Capture the cell that displays the provided text and extract its (X, Y) central coordinate. 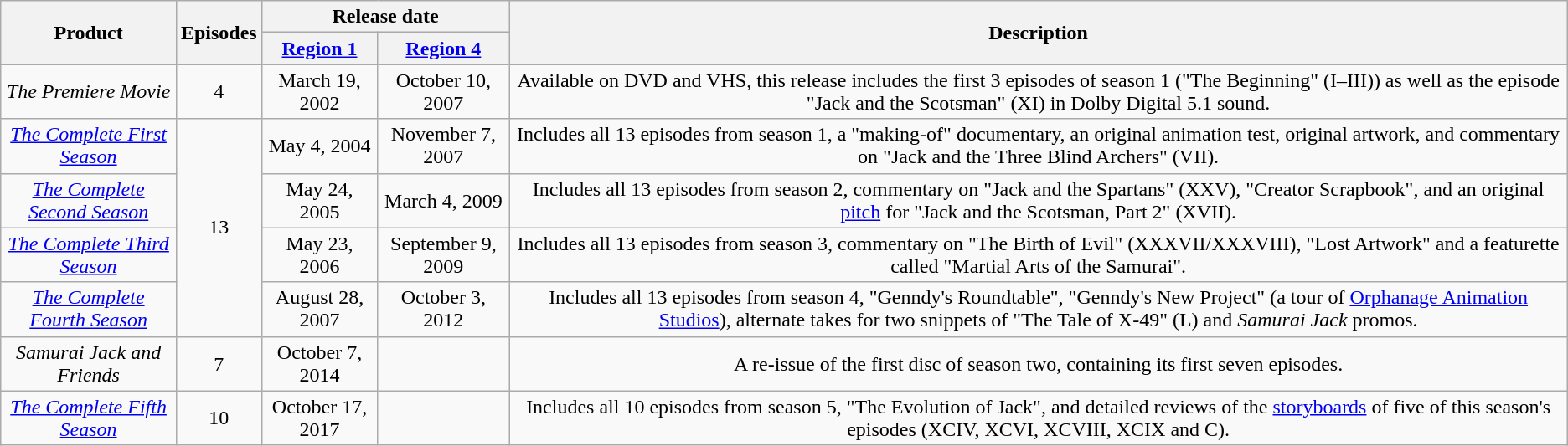
March 4, 2009 (444, 201)
September 9, 2009 (444, 254)
May 23, 2006 (320, 254)
August 28, 2007 (320, 310)
Description (1039, 33)
Samurai Jack and Friends (89, 363)
7 (219, 363)
May 24, 2005 (320, 201)
October 7, 2014 (320, 363)
10 (219, 418)
Region 1 (320, 49)
October 3, 2012 (444, 310)
Release date (385, 17)
The Complete First Season (89, 146)
The Complete Fourth Season (89, 310)
The Complete Second Season (89, 201)
October 10, 2007 (444, 92)
Region 4 (444, 49)
March 19, 2002 (320, 92)
May 4, 2004 (320, 146)
Episodes (219, 33)
November 7, 2007 (444, 146)
13 (219, 228)
A re-issue of the first disc of season two, containing its first seven episodes. (1039, 363)
October 17, 2017 (320, 418)
The Complete Fifth Season (89, 418)
Product (89, 33)
4 (219, 92)
The Premiere Movie (89, 92)
The Complete Third Season (89, 254)
